Detect which cell encompasses the target text, then output its [x, y] center coordinate. 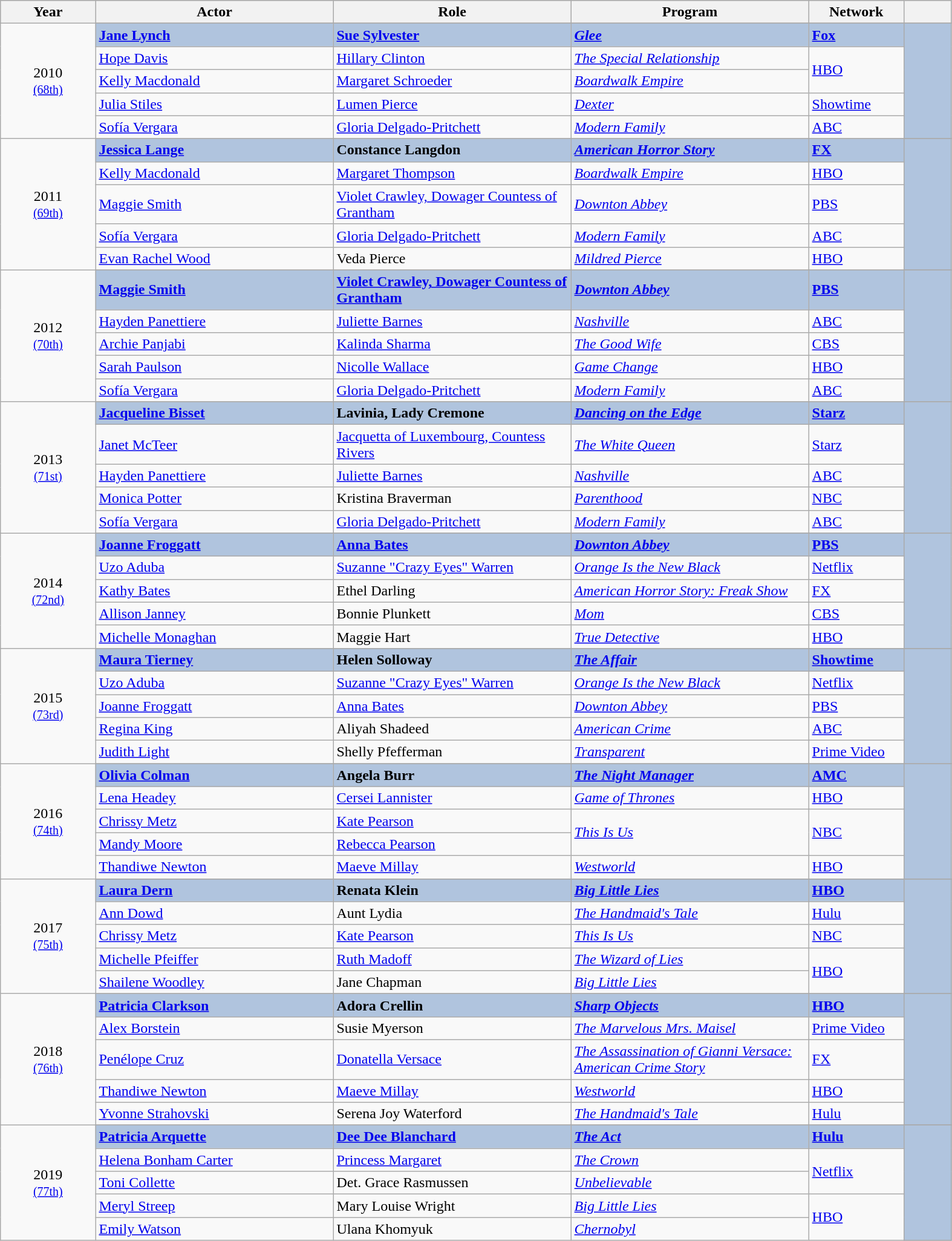
Ruth Madoff [452, 959]
Alex Borstein [214, 1028]
Toni Collette [214, 1183]
Janet McTeer [214, 444]
Bonnie Plunkett [452, 614]
Serena Joy Waterford [452, 1114]
The Special Relationship [690, 58]
Game of Thrones [690, 798]
Helena Bonham Carter [214, 1160]
Margaret Thompson [452, 173]
Regina King [214, 729]
Susie Myerson [452, 1028]
True Detective [690, 637]
Det. Grace Rasmussen [452, 1183]
Transparent [690, 752]
2010 (68th) [48, 81]
Renata Klein [452, 890]
Maura Tierney [214, 660]
Michelle Pfeiffer [214, 959]
Program [690, 12]
2013 (71st) [48, 467]
Aliyah Shadeed [452, 729]
Nicolle Wallace [452, 367]
Mom [690, 614]
2017 (75th) [48, 936]
Patricia Arquette [214, 1137]
Parenthood [690, 499]
Aunt Lydia [452, 913]
Unbelievable [690, 1183]
2014 (72nd) [48, 591]
2019 (77th) [48, 1183]
Ulana Khomyuk [452, 1229]
Judith Light [214, 752]
Game Change [690, 367]
Penélope Cruz [214, 1059]
Evan Rachel Wood [214, 258]
2018 (76th) [48, 1059]
Michelle Monaghan [214, 637]
American Horror Story: Freak Show [690, 591]
The Assassination of Gianni Versace: American Crime Story [690, 1059]
Emily Watson [214, 1229]
Kalinda Sharma [452, 344]
Dexter [690, 104]
Hillary Clinton [452, 58]
Ethel Darling [452, 591]
Sarah Paulson [214, 367]
Actor [214, 12]
2011 (69th) [48, 205]
Maggie Hart [452, 637]
Shailene Woodley [214, 982]
Meryl Streep [214, 1206]
Helen Solloway [452, 660]
Cersei Lannister [452, 798]
The Wizard of Lies [690, 959]
The Affair [690, 660]
Yvonne Strahovski [214, 1114]
2015 (73rd) [48, 706]
Year [48, 12]
Role [452, 12]
Hope Davis [214, 58]
Olivia Colman [214, 775]
Lena Headey [214, 798]
Dancing on the Edge [690, 413]
AMC [856, 775]
The White Queen [690, 444]
Sue Sylvester [452, 35]
Ann Dowd [214, 913]
American Crime [690, 729]
Lavinia, Lady Cremone [452, 413]
The Act [690, 1137]
Jacqueline Bisset [214, 413]
The Night Manager [690, 775]
Network [856, 12]
Sharp Objects [690, 1005]
Princess Margaret [452, 1160]
Kathy Bates [214, 591]
Lumen Pierce [452, 104]
Rebecca Pearson [452, 844]
Donatella Versace [452, 1059]
Chernobyl [690, 1229]
Margaret Schroeder [452, 81]
The Crown [690, 1160]
Laura Dern [214, 890]
American Horror Story [690, 150]
The Good Wife [690, 344]
Jacquetta of Luxembourg, Countess Rivers [452, 444]
Jessica Lange [214, 150]
Patricia Clarkson [214, 1005]
2016 (74th) [48, 821]
Allison Janney [214, 614]
Kristina Braverman [452, 499]
2012 (70th) [48, 335]
Mandy Moore [214, 844]
Adora Crellin [452, 1005]
Veda Pierce [452, 258]
Julia Stiles [214, 104]
Fox [856, 35]
Constance Langdon [452, 150]
Glee [690, 35]
Monica Potter [214, 499]
Mary Louise Wright [452, 1206]
Dee Dee Blanchard [452, 1137]
Angela Burr [452, 775]
Jane Lynch [214, 35]
Archie Panjabi [214, 344]
The Marvelous Mrs. Maisel [690, 1028]
Mildred Pierce [690, 258]
Shelly Pfefferman [452, 752]
Jane Chapman [452, 982]
